Find where the given text appears and provide that cell's center as [x, y] coordinate. 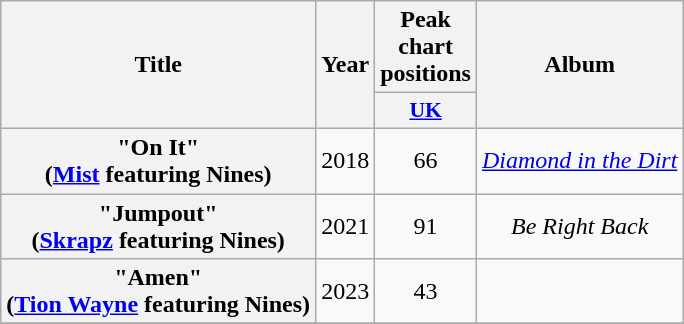
2018 [346, 160]
43 [426, 292]
91 [426, 226]
2021 [346, 226]
Year [346, 65]
UK [426, 111]
Title [158, 65]
Album [579, 65]
66 [426, 160]
Be Right Back [579, 226]
Diamond in the Dirt [579, 160]
"Amen"(Tion Wayne featuring Nines) [158, 292]
"Jumpout"(Skrapz featuring Nines) [158, 226]
Peak chart positions [426, 47]
2023 [346, 292]
"On It"(Mist featuring Nines) [158, 160]
